Pinpoint the cell where the given text exists, returning its [X, Y] midpoint coordinate. 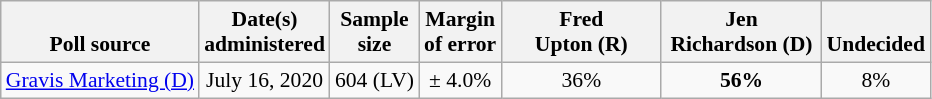
± 4.0% [460, 80]
JenRichardson (D) [741, 32]
36% [581, 80]
Undecided [876, 32]
Poll source [100, 32]
604 (LV) [374, 80]
8% [876, 80]
56% [741, 80]
Marginof error [460, 32]
Gravis Marketing (D) [100, 80]
Samplesize [374, 32]
July 16, 2020 [264, 80]
Date(s)administered [264, 32]
FredUpton (R) [581, 32]
